Pinpoint the cell where the given text exists, returning its (X, Y) midpoint coordinate. 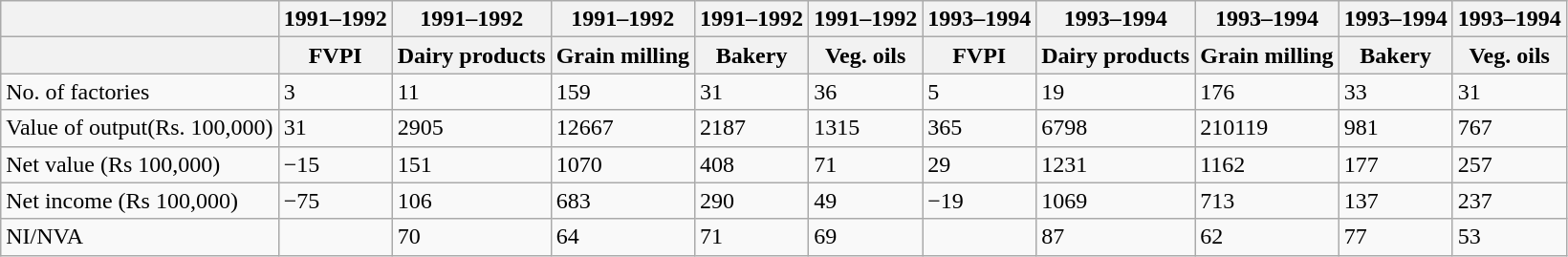
683 (622, 201)
49 (866, 201)
29 (979, 164)
11 (471, 92)
12667 (622, 128)
210119 (1267, 128)
159 (622, 92)
Net value (Rs 100,000) (140, 164)
2187 (751, 128)
−19 (979, 201)
62 (1267, 237)
408 (751, 164)
5 (979, 92)
−75 (335, 201)
767 (1509, 128)
69 (866, 237)
No. of factories (140, 92)
106 (471, 201)
77 (1396, 237)
6798 (1116, 128)
1069 (1116, 201)
137 (1396, 201)
151 (471, 164)
33 (1396, 92)
2905 (471, 128)
1070 (622, 164)
981 (1396, 128)
Value of output(Rs. 100,000) (140, 128)
257 (1509, 164)
290 (751, 201)
64 (622, 237)
53 (1509, 237)
Net income (Rs 100,000) (140, 201)
1162 (1267, 164)
237 (1509, 201)
176 (1267, 92)
19 (1116, 92)
1231 (1116, 164)
365 (979, 128)
36 (866, 92)
−15 (335, 164)
1315 (866, 128)
NI/NVA (140, 237)
177 (1396, 164)
70 (471, 237)
3 (335, 92)
713 (1267, 201)
87 (1116, 237)
